Locate the cell with the specified text and output its (x, y) center coordinate. 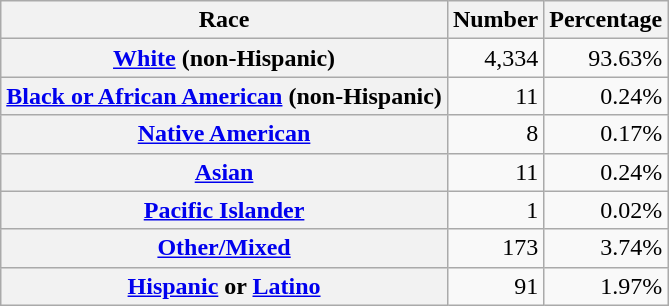
Pacific Islander (224, 210)
Black or African American (non-Hispanic) (224, 96)
0.17% (606, 134)
91 (495, 286)
1.97% (606, 286)
Percentage (606, 20)
1 (495, 210)
White (non-Hispanic) (224, 58)
Other/Mixed (224, 248)
Asian (224, 172)
0.02% (606, 210)
Race (224, 20)
4,334 (495, 58)
93.63% (606, 58)
Hispanic or Latino (224, 286)
8 (495, 134)
Native American (224, 134)
3.74% (606, 248)
Number (495, 20)
173 (495, 248)
